Return (x, y) of the center of cell containing provided text 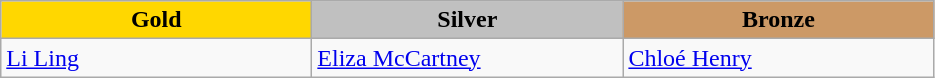
Li Ling (156, 58)
Eliza McCartney (468, 58)
Silver (468, 20)
Gold (156, 20)
Chloé Henry (778, 58)
Bronze (778, 20)
